Find where the given text appears and provide that cell's center as (X, Y) coordinate. 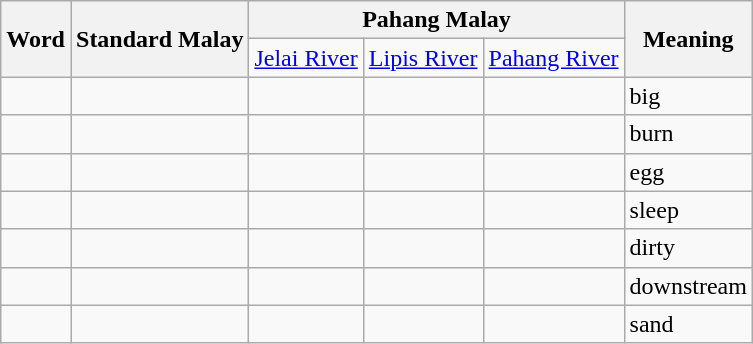
Lipis River (423, 58)
burn (688, 134)
sleep (688, 210)
sand (688, 324)
Standard Malay (159, 39)
Pahang River (554, 58)
big (688, 96)
egg (688, 172)
downstream (688, 286)
Meaning (688, 39)
Pahang Malay (436, 20)
Word (36, 39)
dirty (688, 248)
Jelai River (306, 58)
